From the cell containing the given text, extract its center point as (X, Y) coordinate. 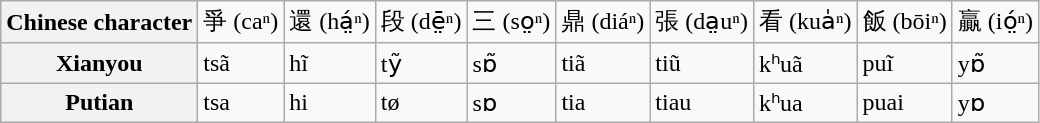
還 (há̤ⁿ) (330, 22)
kʰua (805, 103)
kʰuã (805, 63)
飯 (bōiⁿ) (904, 22)
puai (904, 103)
puĩ (904, 63)
三 (so̤ⁿ) (512, 22)
tsa (241, 103)
Xianyou (100, 63)
tỹ (421, 63)
tiũ (702, 63)
爭 (caⁿ) (241, 22)
張 (da̤uⁿ) (702, 22)
tsã (241, 63)
鼎 (diáⁿ) (603, 22)
yɒ (995, 103)
hi (330, 103)
sɒ (512, 103)
段 (dē̤ⁿ) (421, 22)
tiau (702, 103)
看 (kua̍ⁿ) (805, 22)
Chinese character (100, 22)
tiã (603, 63)
sɒ̃ (512, 63)
贏 (ió̤ⁿ) (995, 22)
tø (421, 103)
tia (603, 103)
hĩ (330, 63)
yɒ̃ (995, 63)
Putian (100, 103)
